Pinpoint the cell where the given text exists, returning its (x, y) midpoint coordinate. 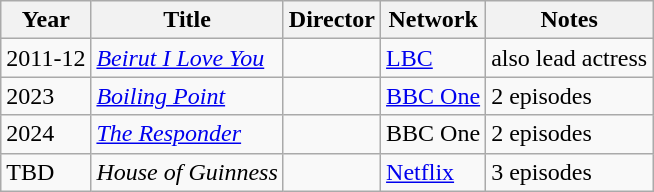
Year (46, 20)
Notes (570, 20)
2024 (46, 134)
The Responder (187, 134)
Boiling Point (187, 96)
Netflix (434, 172)
LBC (434, 58)
2023 (46, 96)
Network (434, 20)
Director (332, 20)
3 episodes (570, 172)
TBD (46, 172)
Beirut I Love You (187, 58)
also lead actress (570, 58)
2011-12 (46, 58)
House of Guinness (187, 172)
Title (187, 20)
